For the text-containing cell, return its midpoint in (X, Y) coordinate format. 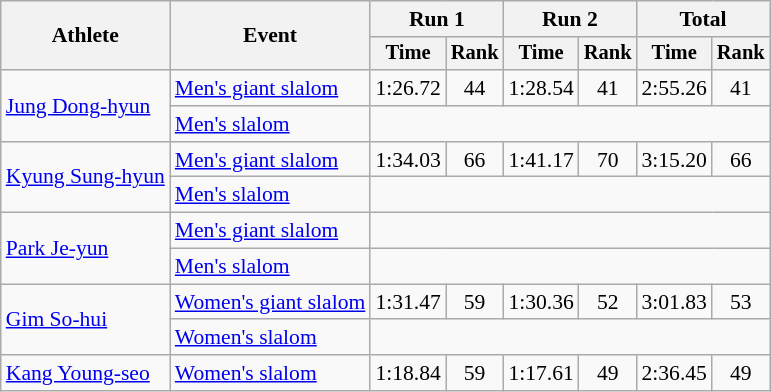
Women's giant slalom (270, 302)
Jung Dong-hyun (86, 106)
Park Je-yun (86, 248)
Athlete (86, 36)
Total (702, 19)
1:41.17 (540, 160)
Event (270, 36)
Kang Young-seo (86, 373)
70 (608, 160)
1:30.36 (540, 302)
44 (475, 88)
Gim So-hui (86, 320)
1:34.03 (408, 160)
1:28.54 (540, 88)
1:18.84 (408, 373)
1:26.72 (408, 88)
2:55.26 (674, 88)
53 (741, 302)
2:36.45 (674, 373)
3:15.20 (674, 160)
1:17.61 (540, 373)
Kyung Sung-hyun (86, 178)
3:01.83 (674, 302)
Run 2 (570, 19)
1:31.47 (408, 302)
52 (608, 302)
Run 1 (436, 19)
